Search for the cell housing the specified text and yield its [x, y] center coordinate. 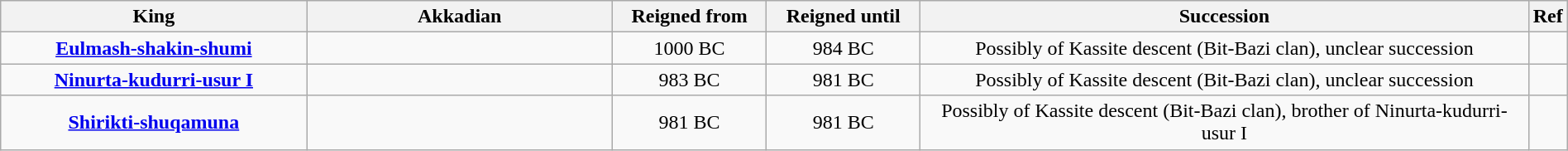
Ninurta-kudurri-usur I [154, 80]
Succession [1224, 17]
1000 BC [689, 48]
King [154, 17]
Akkadian [460, 17]
Possibly of Kassite descent (Bit-Bazi clan), brother of Ninurta-kudurri-usur I [1224, 123]
Reigned from [689, 17]
Shirikti-shuqamuna [154, 123]
983 BC [689, 80]
984 BC [844, 48]
Ref [1548, 17]
Eulmash-shakin-shumi [154, 48]
Reigned until [844, 17]
